Provide the (x, y) coordinate of the cell's center where the given text is located.  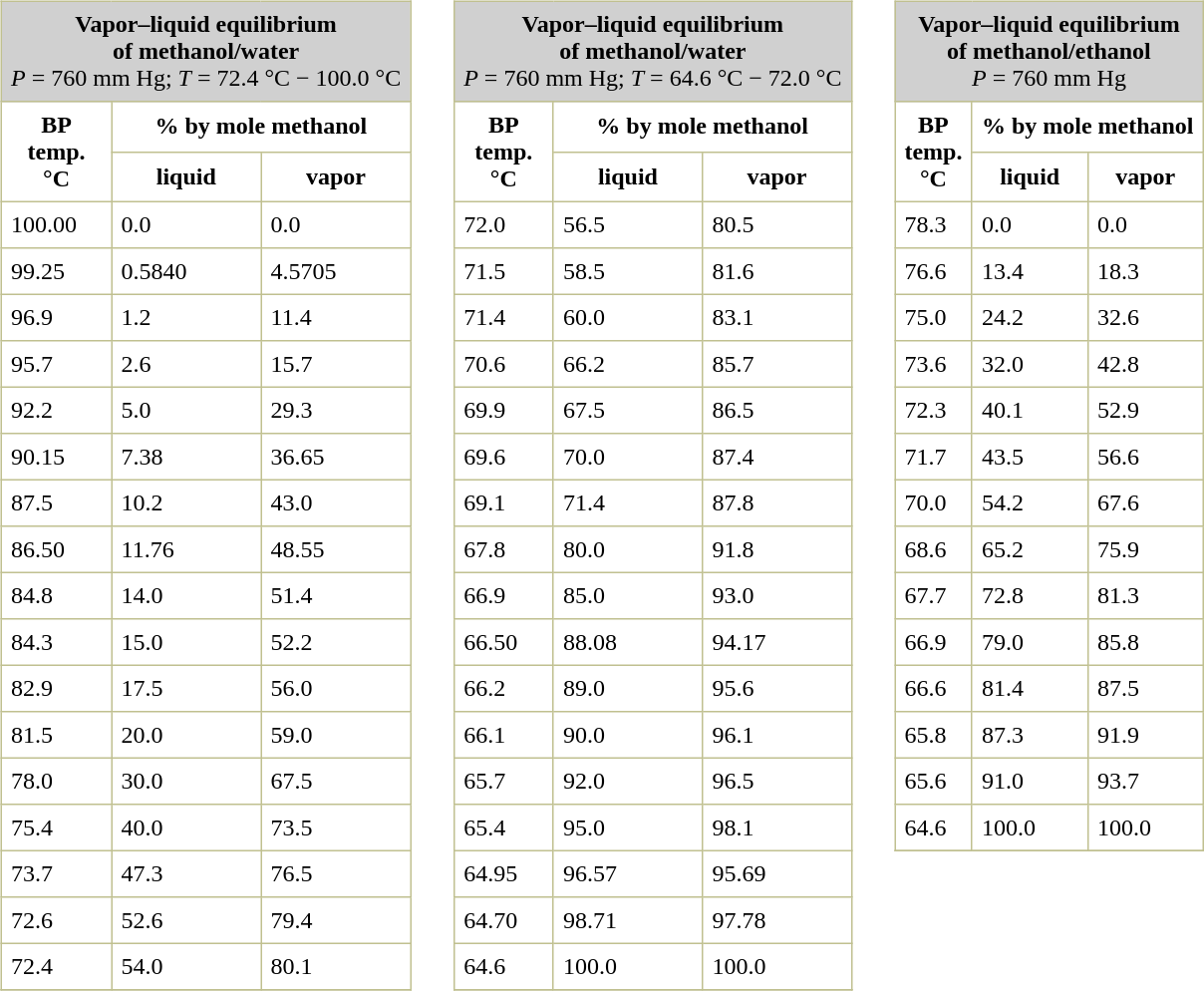
10.2 (186, 502)
81.4 (1030, 688)
66.1 (503, 735)
56.6 (1145, 457)
85.7 (777, 364)
73.6 (933, 364)
95.69 (777, 873)
75.0 (933, 317)
81.5 (56, 735)
97.78 (777, 920)
95.7 (56, 364)
95.0 (628, 827)
91.0 (1030, 781)
58.5 (628, 271)
99.25 (56, 271)
14.0 (186, 595)
64.95 (503, 873)
78.0 (56, 781)
96.1 (777, 735)
11.76 (186, 549)
52.6 (186, 920)
93.7 (1145, 781)
7.38 (186, 457)
72.6 (56, 920)
72.4 (56, 966)
84.8 (56, 595)
36.65 (336, 457)
69.9 (503, 410)
54.2 (1030, 502)
87.8 (777, 502)
32.6 (1145, 317)
56.5 (628, 224)
88.08 (628, 642)
48.55 (336, 549)
64.70 (503, 920)
30.0 (186, 781)
92.0 (628, 781)
67.7 (933, 595)
83.1 (777, 317)
98.1 (777, 827)
15.0 (186, 642)
80.1 (336, 966)
90.0 (628, 735)
40.1 (1030, 410)
91.9 (1145, 735)
94.17 (777, 642)
56.0 (336, 688)
72.8 (1030, 595)
84.3 (56, 642)
85.8 (1145, 642)
66.6 (933, 688)
54.0 (186, 966)
59.0 (336, 735)
18.3 (1145, 271)
60.0 (628, 317)
89.0 (628, 688)
Vapor–liquid equilibriumof methanol/ethanolP = 760 mm Hg (1050, 51)
93.0 (777, 595)
80.5 (777, 224)
73.5 (336, 827)
81.6 (777, 271)
72.3 (933, 410)
0.5840 (186, 271)
17.5 (186, 688)
4.5705 (336, 271)
52.9 (1145, 410)
29.3 (336, 410)
24.2 (1030, 317)
2.6 (186, 364)
82.9 (56, 688)
Vapor–liquid equilibriumof methanol/waterP = 760 mm Hg; T = 64.6 °C − 72.0 °C (652, 51)
65.6 (933, 781)
32.0 (1030, 364)
75.9 (1145, 549)
79.4 (336, 920)
40.0 (186, 827)
86.5 (777, 410)
75.4 (56, 827)
13.4 (1030, 271)
65.8 (933, 735)
Vapor–liquid equilibriumof methanol/waterP = 760 mm Hg; T = 72.4 °C − 100.0 °C (205, 51)
71.5 (503, 271)
65.4 (503, 827)
80.0 (628, 549)
96.9 (56, 317)
87.3 (1030, 735)
71.7 (933, 457)
70.6 (503, 364)
78.3 (933, 224)
73.7 (56, 873)
98.71 (628, 920)
100.00 (56, 224)
90.15 (56, 457)
67.6 (1145, 502)
15.7 (336, 364)
68.6 (933, 549)
69.6 (503, 457)
11.4 (336, 317)
79.0 (1030, 642)
87.4 (777, 457)
69.1 (503, 502)
67.8 (503, 549)
76.6 (933, 271)
66.50 (503, 642)
42.8 (1145, 364)
91.8 (777, 549)
51.4 (336, 595)
72.0 (503, 224)
96.57 (628, 873)
65.2 (1030, 549)
76.5 (336, 873)
20.0 (186, 735)
81.3 (1145, 595)
96.5 (777, 781)
52.2 (336, 642)
43.5 (1030, 457)
65.7 (503, 781)
5.0 (186, 410)
85.0 (628, 595)
95.6 (777, 688)
92.2 (56, 410)
43.0 (336, 502)
1.2 (186, 317)
86.50 (56, 549)
47.3 (186, 873)
